Detect which cell encompasses the target text, then output its [X, Y] center coordinate. 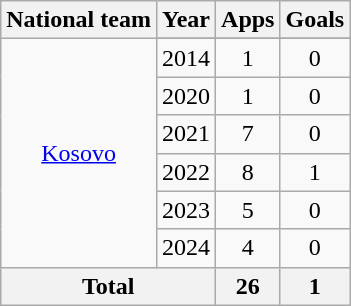
4 [248, 248]
5 [248, 210]
7 [248, 134]
2021 [186, 134]
2023 [186, 210]
2022 [186, 172]
Apps [248, 20]
Goals [315, 20]
2024 [186, 248]
Year [186, 20]
2014 [186, 58]
National team [79, 20]
2020 [186, 96]
8 [248, 172]
Kosovo [79, 153]
Total [108, 286]
26 [248, 286]
